Provide the (x, y) coordinate of the cell's center where the given text is located.  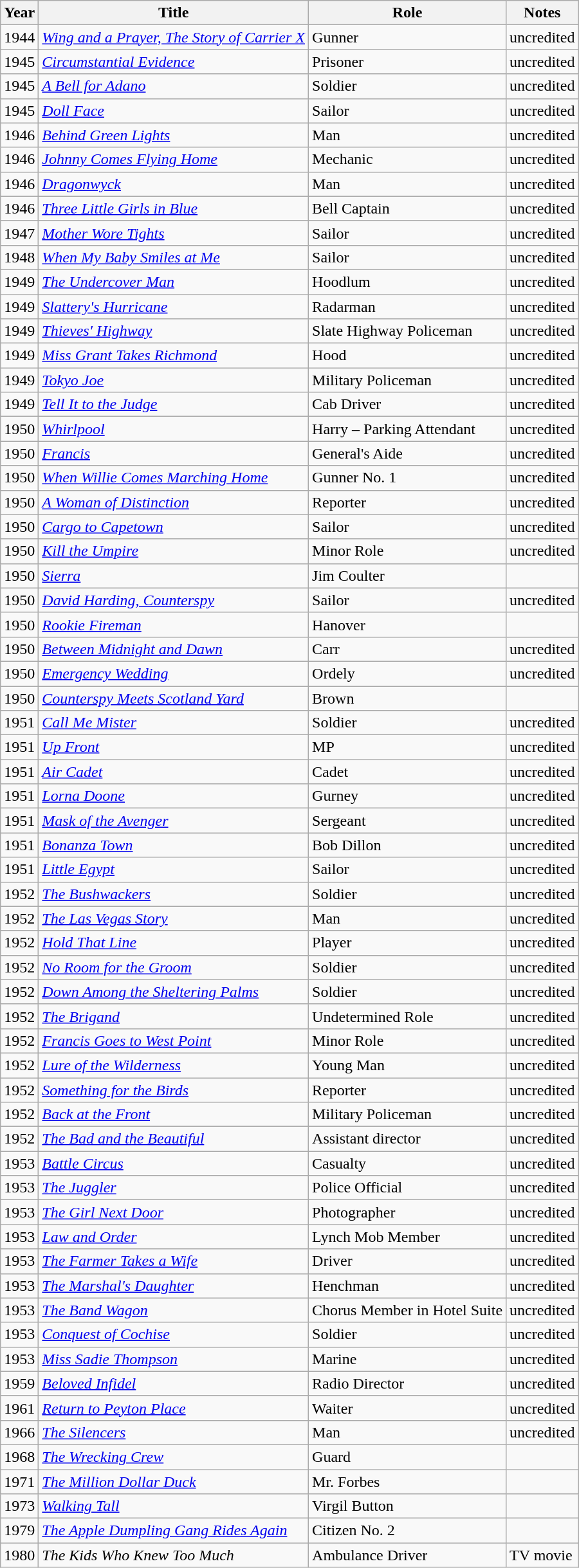
No Room for the Groom (174, 967)
Bell Captain (408, 208)
1971 (19, 1481)
Citizen No. 2 (408, 1531)
Ordely (408, 673)
The Bad and the Beautiful (174, 1139)
Walking Tall (174, 1506)
Kill the Umpire (174, 551)
1959 (19, 1383)
A Bell for Adano (174, 86)
Gunner No. 1 (408, 478)
Battle Circus (174, 1163)
Rookie Fireman (174, 624)
Mother Wore Tights (174, 233)
Guard (408, 1457)
Call Me Mister (174, 723)
The Silencers (174, 1432)
Miss Grant Takes Richmond (174, 356)
Lure of the Wilderness (174, 1065)
The Band Wagon (174, 1310)
Air Cadet (174, 772)
Prisoner (408, 62)
1980 (19, 1555)
Assistant director (408, 1139)
Lorna Doone (174, 796)
Gunner (408, 37)
A Woman of Distinction (174, 502)
Johnny Comes Flying Home (174, 160)
Mask of the Avenger (174, 821)
Law and Order (174, 1237)
Hold That Line (174, 943)
Cab Driver (408, 405)
Sierra (174, 576)
TV movie (542, 1555)
The Brigand (174, 1016)
Hood (408, 356)
Photographer (408, 1212)
Henchman (408, 1286)
Waiter (408, 1408)
Something for the Birds (174, 1090)
Chorus Member in Hotel Suite (408, 1310)
Thieves' Highway (174, 331)
1944 (19, 37)
The Girl Next Door (174, 1212)
Tell It to the Judge (174, 405)
General's Aide (408, 453)
Francis Goes to West Point (174, 1041)
Mr. Forbes (408, 1481)
1968 (19, 1457)
Bonanza Town (174, 845)
Miss Sadie Thompson (174, 1359)
Undetermined Role (408, 1016)
Police Official (408, 1188)
The Kids Who Knew Too Much (174, 1555)
Circumstantial Evidence (174, 62)
Sergeant (408, 821)
MP (408, 747)
Beloved Infidel (174, 1383)
Casualty (408, 1163)
Between Midnight and Dawn (174, 649)
Three Little Girls in Blue (174, 208)
Wing and a Prayer, The Story of Carrier X (174, 37)
Cargo to Capetown (174, 527)
1979 (19, 1531)
Slattery's Hurricane (174, 307)
Marine (408, 1359)
Harry – Parking Attendant (408, 429)
The Wrecking Crew (174, 1457)
Brown (408, 698)
Player (408, 943)
When Willie Comes Marching Home (174, 478)
Up Front (174, 747)
Back at the Front (174, 1115)
1948 (19, 257)
The Apple Dumpling Gang Rides Again (174, 1531)
Whirlpool (174, 429)
1947 (19, 233)
Cadet (408, 772)
Mechanic (408, 160)
Conquest of Cochise (174, 1335)
Year (19, 13)
Hanover (408, 624)
Little Egypt (174, 870)
Role (408, 13)
Radio Director (408, 1383)
Driver (408, 1261)
Behind Green Lights (174, 135)
Virgil Button (408, 1506)
1966 (19, 1432)
The Farmer Takes a Wife (174, 1261)
The Million Dollar Duck (174, 1481)
Dragonwyck (174, 184)
When My Baby Smiles at Me (174, 257)
The Undercover Man (174, 282)
Bob Dillon (408, 845)
David Harding, Counterspy (174, 600)
Tokyo Joe (174, 380)
Lynch Mob Member (408, 1237)
Title (174, 13)
The Marshal's Daughter (174, 1286)
Emergency Wedding (174, 673)
The Juggler (174, 1188)
Young Man (408, 1065)
Hoodlum (408, 282)
Notes (542, 13)
Slate Highway Policeman (408, 331)
1961 (19, 1408)
Jim Coulter (408, 576)
Ambulance Driver (408, 1555)
Francis (174, 453)
Counterspy Meets Scotland Yard (174, 698)
Carr (408, 649)
Gurney (408, 796)
The Las Vegas Story (174, 918)
Doll Face (174, 111)
Radarman (408, 307)
The Bushwackers (174, 894)
Down Among the Sheltering Palms (174, 992)
Return to Peyton Place (174, 1408)
1973 (19, 1506)
